Identify which cell holds the provided text, then report its (x, y) central coordinate. 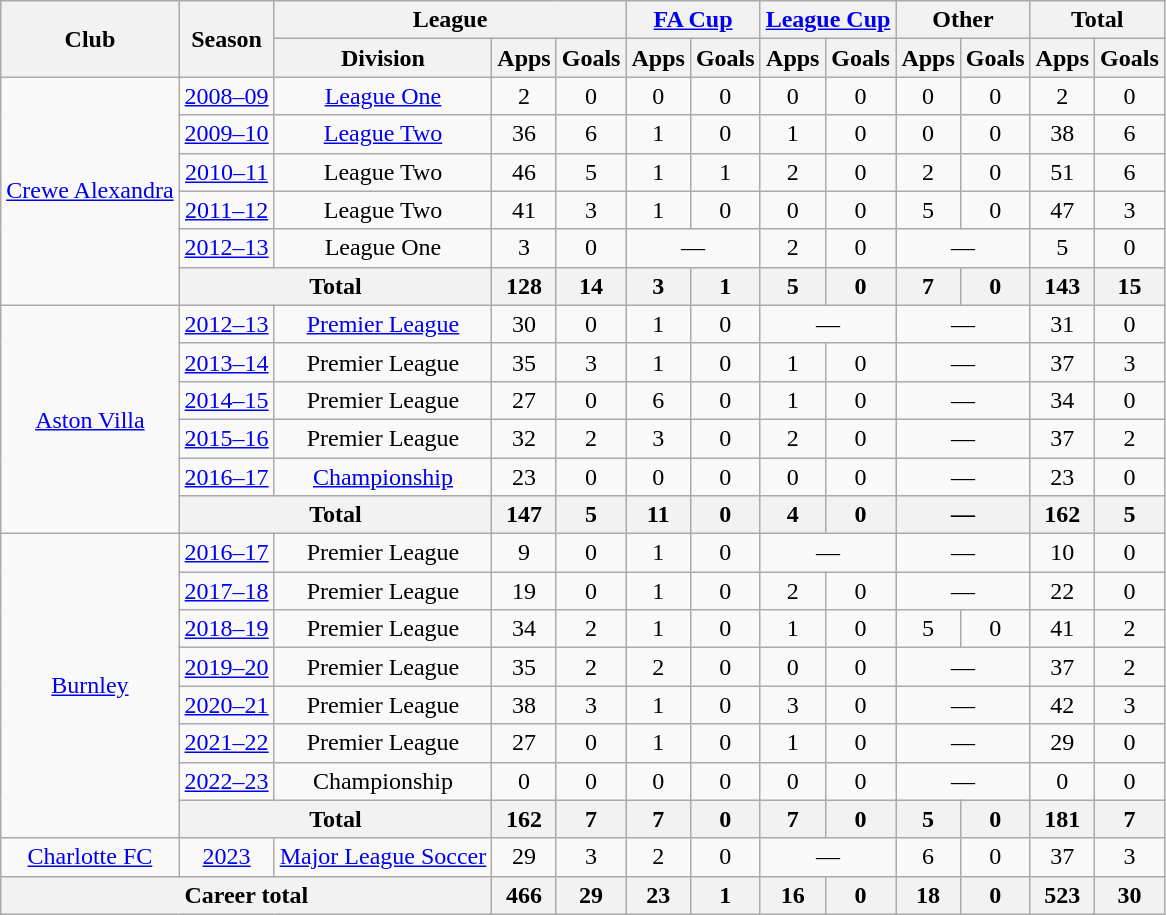
32 (524, 438)
18 (928, 895)
523 (1062, 895)
22 (1062, 591)
Burnley (90, 686)
128 (524, 286)
9 (524, 553)
2017–18 (226, 591)
2023 (226, 857)
147 (524, 515)
2020–21 (226, 705)
Career total (246, 895)
Season (226, 39)
14 (591, 286)
4 (792, 515)
Major League Soccer (383, 857)
11 (658, 515)
51 (1062, 172)
2018–19 (226, 629)
FA Cup (693, 20)
2010–11 (226, 172)
2014–15 (226, 400)
Division (383, 58)
2011–12 (226, 210)
2022–23 (226, 781)
2015–16 (226, 438)
2009–10 (226, 134)
2013–14 (226, 362)
47 (1062, 210)
2008–09 (226, 96)
31 (1062, 324)
466 (524, 895)
181 (1062, 819)
19 (524, 591)
143 (1062, 286)
Charlotte FC (90, 857)
16 (792, 895)
League (450, 20)
10 (1062, 553)
Aston Villa (90, 419)
Club (90, 39)
Other (963, 20)
42 (1062, 705)
15 (1130, 286)
46 (524, 172)
2019–20 (226, 667)
Crewe Alexandra (90, 191)
League Cup (828, 20)
2021–22 (226, 743)
36 (524, 134)
